Pinpoint the cell where the given text exists, returning its (X, Y) midpoint coordinate. 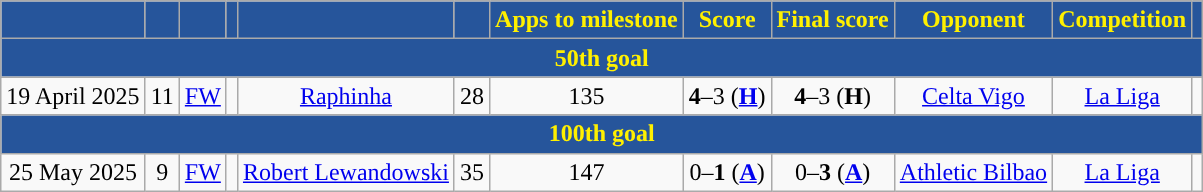
28 (472, 96)
35 (472, 172)
11 (162, 96)
Raphinha (346, 96)
Competition (1122, 20)
147 (587, 172)
100th goal (602, 134)
0–1 (A) (727, 172)
Score (727, 20)
Apps to milestone (587, 20)
Final score (832, 20)
135 (587, 96)
Athletic Bilbao (973, 172)
25 May 2025 (73, 172)
Opponent (973, 20)
19 April 2025 (73, 96)
9 (162, 172)
Celta Vigo (973, 96)
Robert Lewandowski (346, 172)
50th goal (602, 58)
0–3 (A) (832, 172)
